Return the (x, y) coordinate for the center point of the cell that contains the specified text.  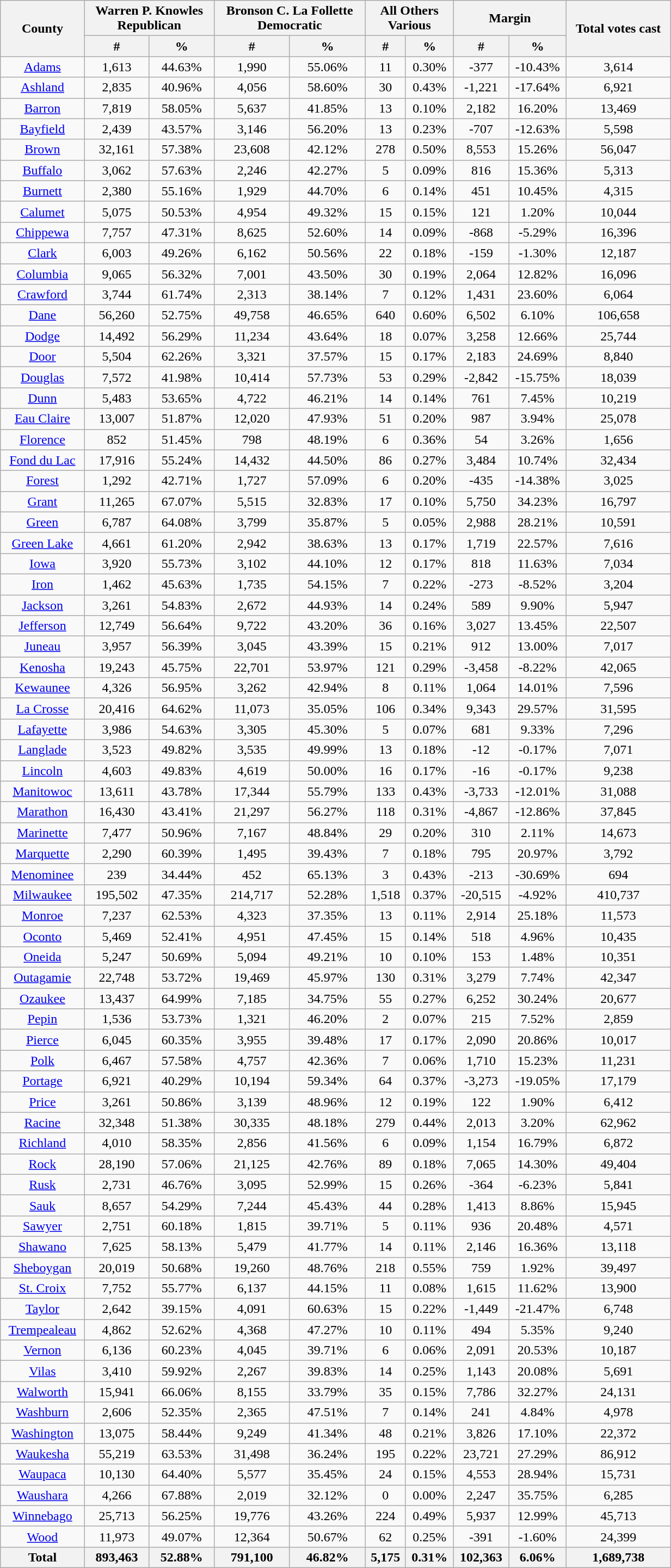
1,990 (251, 67)
241 (481, 1412)
1,154 (481, 1143)
56.95% (182, 688)
494 (481, 1330)
0.12% (429, 295)
13,118 (618, 1247)
2,731 (116, 1185)
0.55% (429, 1268)
41.85% (328, 108)
43.20% (328, 626)
3,410 (116, 1371)
0.00% (429, 1495)
2,835 (116, 88)
5.35% (538, 1330)
19,243 (116, 667)
38.63% (328, 543)
0.36% (429, 439)
15,731 (618, 1474)
-1,221 (481, 88)
Door (42, 357)
1.92% (538, 1268)
-6.23% (538, 1185)
8,625 (251, 232)
20,019 (116, 1268)
Marinette (42, 833)
54.29% (182, 1205)
410,737 (618, 895)
Bronson C. La FolletteDemocratic (290, 18)
4,266 (116, 1495)
2,672 (251, 605)
41.98% (182, 377)
224 (385, 1516)
6,748 (618, 1309)
-12.63% (538, 129)
41.34% (328, 1433)
13.00% (538, 647)
5,691 (618, 1371)
Sheboygan (42, 1268)
10.45% (538, 191)
6,467 (116, 1061)
0.49% (429, 1516)
53.97% (328, 667)
54.15% (328, 584)
64.40% (182, 1474)
Ashland (42, 88)
31,595 (618, 709)
Dunn (42, 398)
1,143 (481, 1371)
43.41% (182, 812)
43.26% (328, 1516)
Iowa (42, 563)
5,598 (618, 129)
10,414 (251, 377)
15,945 (618, 1205)
Green Lake (42, 543)
60.39% (182, 853)
8,840 (618, 357)
3,279 (481, 978)
8,155 (251, 1392)
0.30% (429, 67)
58.35% (182, 1143)
0.08% (429, 1288)
3,744 (116, 295)
32.83% (328, 501)
16,797 (618, 501)
1,735 (251, 584)
2,146 (481, 1247)
60.35% (182, 1040)
43.57% (182, 129)
21,297 (251, 812)
46.20% (328, 1019)
18,039 (618, 377)
0.16% (429, 626)
48.84% (328, 833)
4,619 (251, 771)
12,020 (251, 419)
Manitowoc (42, 791)
681 (481, 729)
5,504 (116, 357)
49.83% (182, 771)
2.11% (538, 833)
66.06% (182, 1392)
Waupaca (42, 1474)
4,757 (251, 1061)
Winnebago (42, 1516)
Racine (42, 1123)
49,404 (618, 1164)
Waushara (42, 1495)
48.18% (328, 1123)
0.23% (429, 129)
39.15% (182, 1309)
9.90% (538, 605)
3,027 (481, 626)
41.77% (328, 1247)
10,194 (251, 1081)
7,616 (618, 543)
51 (385, 419)
2,380 (116, 191)
Marquette (42, 853)
2,246 (251, 170)
49.82% (182, 750)
20,677 (618, 999)
-12 (481, 750)
57.06% (182, 1164)
-273 (481, 584)
7,244 (251, 1205)
Total (42, 1557)
-12.86% (538, 812)
13,900 (618, 1288)
6,045 (116, 1040)
694 (618, 874)
38.14% (328, 295)
15.23% (538, 1061)
17,179 (618, 1081)
20,416 (116, 709)
50.96% (182, 833)
-1,449 (481, 1309)
40.96% (182, 88)
4,571 (618, 1226)
-377 (481, 67)
46.21% (328, 398)
24,399 (618, 1536)
13,469 (618, 108)
11,973 (116, 1536)
987 (481, 419)
Walworth (42, 1392)
16,096 (618, 274)
-391 (481, 1536)
27.29% (538, 1454)
19,776 (251, 1516)
56.25% (182, 1516)
3,204 (618, 584)
7,596 (618, 688)
-30.69% (538, 874)
Fond du Lac (42, 460)
23,608 (251, 150)
7,065 (481, 1164)
47.45% (328, 936)
13,437 (116, 999)
22.57% (538, 543)
56.39% (182, 647)
7,296 (618, 729)
23.60% (538, 295)
3,920 (116, 563)
53.73% (182, 1019)
1,727 (251, 481)
50.68% (182, 1268)
12.82% (538, 274)
50.53% (182, 212)
7,477 (116, 833)
4,661 (116, 543)
51.87% (182, 419)
Vernon (42, 1350)
42,065 (618, 667)
195 (385, 1454)
6,412 (618, 1102)
9,722 (251, 626)
5,841 (618, 1185)
22,507 (618, 626)
58.60% (328, 88)
2,182 (481, 108)
122 (481, 1102)
3,258 (481, 336)
11,073 (251, 709)
57.09% (328, 481)
-4.92% (538, 895)
49,758 (251, 315)
49.32% (328, 212)
34.44% (182, 874)
Pierce (42, 1040)
Pepin (42, 1019)
452 (251, 874)
6,003 (116, 253)
Burnett (42, 191)
Adams (42, 67)
42.12% (328, 150)
42.36% (328, 1061)
64.99% (182, 999)
44.70% (328, 191)
5,750 (481, 501)
47.51% (328, 1412)
52.28% (328, 895)
2,856 (251, 1143)
57.58% (182, 1061)
102,363 (481, 1557)
32,434 (618, 460)
6,136 (116, 1350)
4,954 (251, 212)
-1.60% (538, 1536)
215 (481, 1019)
4,045 (251, 1350)
3,262 (251, 688)
4,010 (116, 1143)
49.21% (328, 957)
278 (385, 150)
Barron (42, 108)
58.13% (182, 1247)
45,713 (618, 1516)
7,071 (618, 750)
-1.30% (538, 253)
3,523 (116, 750)
Crawford (42, 295)
Wood (42, 1536)
52.99% (328, 1185)
56.20% (328, 129)
56,260 (116, 315)
4,978 (618, 1412)
62.53% (182, 915)
12,364 (251, 1536)
6,162 (251, 253)
3,826 (481, 1433)
La Crosse (42, 709)
5,094 (251, 957)
33.79% (328, 1392)
54 (481, 439)
6.10% (538, 315)
52.62% (182, 1330)
59.92% (182, 1371)
3 (385, 874)
53.72% (182, 978)
7,034 (618, 563)
818 (481, 563)
214,717 (251, 895)
Rock (42, 1164)
43.64% (328, 336)
195,502 (116, 895)
42.27% (328, 170)
47.93% (328, 419)
Clark (42, 253)
1,689,738 (618, 1557)
218 (385, 1268)
106 (385, 709)
-16 (481, 771)
7,757 (116, 232)
13.45% (538, 626)
22 (385, 253)
67.88% (182, 1495)
44.63% (182, 67)
59.34% (328, 1081)
55.73% (182, 563)
Grant (42, 501)
7,625 (116, 1247)
55.24% (182, 460)
11.62% (538, 1288)
35 (385, 1392)
5,483 (116, 398)
60.23% (182, 1350)
-159 (481, 253)
3,614 (618, 67)
10,130 (116, 1474)
Langlade (42, 750)
Price (42, 1102)
4.96% (538, 936)
1,462 (116, 584)
14,492 (116, 336)
3,139 (251, 1102)
5,247 (116, 957)
16,396 (618, 232)
106,658 (618, 315)
58.44% (182, 1433)
67.07% (182, 501)
1,321 (251, 1019)
24,131 (618, 1392)
6,064 (618, 295)
Menominee (42, 874)
40.29% (182, 1081)
451 (481, 191)
48.19% (328, 439)
39.48% (328, 1040)
14,432 (251, 460)
Forest (42, 481)
7,819 (116, 108)
22,748 (116, 978)
1,518 (385, 895)
2,606 (116, 1412)
46.82% (328, 1557)
912 (481, 647)
54.83% (182, 605)
60.63% (328, 1309)
16.79% (538, 1143)
8.86% (538, 1205)
St. Croix (42, 1288)
Kewaunee (42, 688)
32.27% (538, 1392)
Douglas (42, 377)
4,603 (116, 771)
2,091 (481, 1350)
52.88% (182, 1557)
Bayfield (42, 129)
55.16% (182, 191)
-435 (481, 481)
56.64% (182, 626)
62.26% (182, 357)
10.74% (538, 460)
Marathon (42, 812)
43.78% (182, 791)
10,187 (618, 1350)
Richland (42, 1143)
55.79% (328, 791)
49.26% (182, 253)
63.53% (182, 1454)
50.67% (328, 1536)
Polk (42, 1061)
2,988 (481, 522)
50.56% (328, 253)
57.73% (328, 377)
22,701 (251, 667)
4,315 (618, 191)
44 (385, 1205)
-3,273 (481, 1081)
1,615 (481, 1288)
Iron (42, 584)
7.45% (538, 398)
Oneida (42, 957)
589 (481, 605)
6,787 (116, 522)
-2,842 (481, 377)
7,167 (251, 833)
35.75% (538, 1495)
12.66% (538, 336)
2,013 (481, 1123)
56,047 (618, 150)
45.75% (182, 667)
86,912 (618, 1454)
1,064 (481, 688)
50.86% (182, 1102)
14,673 (618, 833)
Waukesha (42, 1454)
7,185 (251, 999)
17.10% (538, 1433)
35.05% (328, 709)
6,252 (481, 999)
1.90% (538, 1102)
3,535 (251, 750)
7,237 (116, 915)
7,017 (618, 647)
Milwaukee (42, 895)
2,313 (251, 295)
37.35% (328, 915)
-707 (481, 129)
3.26% (538, 439)
46.65% (328, 315)
62 (385, 1536)
4,368 (251, 1330)
3,045 (251, 647)
2,365 (251, 1412)
15.36% (538, 170)
2,859 (618, 1019)
53 (385, 377)
57.38% (182, 150)
56.32% (182, 274)
3,955 (251, 1040)
19,260 (251, 1268)
310 (481, 833)
3,986 (116, 729)
55.77% (182, 1288)
37,845 (618, 812)
7.74% (538, 978)
28.94% (538, 1474)
Brown (42, 150)
32,348 (116, 1123)
34.23% (538, 501)
36.24% (328, 1454)
0.44% (429, 1123)
89 (385, 1164)
0 (385, 1495)
4,951 (251, 936)
8,553 (481, 150)
2,247 (481, 1495)
11,234 (251, 336)
-4,867 (481, 812)
5,075 (116, 212)
8,657 (116, 1205)
9,065 (116, 274)
761 (481, 398)
8 (385, 688)
25.18% (538, 915)
52.60% (328, 232)
Dodge (42, 336)
133 (385, 791)
64 (385, 1081)
21,125 (251, 1164)
17,916 (116, 460)
2,267 (251, 1371)
Oconto (42, 936)
-17.64% (538, 88)
6.06% (538, 1557)
55,219 (116, 1454)
42.76% (328, 1164)
Juneau (42, 647)
44.10% (328, 563)
6,137 (251, 1288)
2,183 (481, 357)
30,335 (251, 1123)
7,001 (251, 274)
15.26% (538, 150)
2,914 (481, 915)
4,862 (116, 1330)
2 (385, 1019)
45.63% (182, 584)
5,577 (251, 1474)
42.94% (328, 688)
42,347 (618, 978)
16,430 (116, 812)
23,721 (481, 1454)
61.20% (182, 543)
640 (385, 315)
51.45% (182, 439)
0.05% (429, 522)
-213 (481, 874)
2,751 (116, 1226)
9,343 (481, 709)
64.08% (182, 522)
43.50% (328, 274)
0.50% (429, 150)
39.83% (328, 1371)
County (42, 28)
6,872 (618, 1143)
Rusk (42, 1185)
-14.38% (538, 481)
Portage (42, 1081)
1,292 (116, 481)
35.45% (328, 1474)
65.13% (328, 874)
5,469 (116, 936)
4,056 (251, 88)
35.87% (328, 522)
7,752 (116, 1288)
48.96% (328, 1102)
29.57% (538, 709)
5,637 (251, 108)
86 (385, 460)
2,019 (251, 1495)
25,744 (618, 336)
Total votes cast (618, 28)
10,219 (618, 398)
28.21% (538, 522)
3,025 (618, 481)
Jackson (42, 605)
56.27% (328, 812)
31,088 (618, 791)
3,321 (251, 357)
2,942 (251, 543)
3,095 (251, 1185)
36 (385, 626)
20.86% (538, 1040)
31,498 (251, 1454)
10,017 (618, 1040)
20.08% (538, 1371)
1.20% (538, 212)
56.29% (182, 336)
-21.47% (538, 1309)
47.27% (328, 1330)
47.31% (182, 232)
1.48% (538, 957)
52.35% (182, 1412)
Sauk (42, 1205)
-3,458 (481, 667)
3,957 (116, 647)
22,372 (618, 1433)
30.24% (538, 999)
41.56% (328, 1143)
58.05% (182, 108)
-10.43% (538, 67)
62,962 (618, 1123)
10,044 (618, 212)
24 (385, 1474)
39,497 (618, 1268)
Lafayette (42, 729)
55 (385, 999)
1,536 (116, 1019)
42.71% (182, 481)
Washington (42, 1433)
1,495 (251, 853)
13,611 (116, 791)
893,463 (116, 1557)
9.33% (538, 729)
7,572 (116, 377)
57.63% (182, 170)
46.76% (182, 1185)
2,290 (116, 853)
1,710 (481, 1061)
17,344 (251, 791)
Lincoln (42, 771)
44.50% (328, 460)
Warren P. KnowlesRepublican (149, 18)
Margin (509, 18)
3,102 (251, 563)
2,642 (116, 1309)
12,749 (116, 626)
29 (385, 833)
-5.29% (538, 232)
9,240 (618, 1330)
Washburn (42, 1412)
Outagamie (42, 978)
4,722 (251, 398)
34.75% (328, 999)
5,515 (251, 501)
10,591 (618, 522)
3.20% (538, 1123)
4,091 (251, 1309)
1,413 (481, 1205)
759 (481, 1268)
64.62% (182, 709)
Vilas (42, 1371)
130 (385, 978)
45.43% (328, 1205)
Ozaukee (42, 999)
49.07% (182, 1536)
3.94% (538, 419)
0.34% (429, 709)
Chippewa (42, 232)
47.35% (182, 895)
Trempealeau (42, 1330)
45.97% (328, 978)
25,078 (618, 419)
4,326 (116, 688)
1,929 (251, 191)
0.24% (429, 605)
52.41% (182, 936)
50.00% (328, 771)
Calumet (42, 212)
44.15% (328, 1288)
Florence (42, 439)
-8.22% (538, 667)
795 (481, 853)
Jefferson (42, 626)
5,937 (481, 1516)
5,479 (251, 1247)
6,502 (481, 315)
518 (481, 936)
61.74% (182, 295)
32.12% (328, 1495)
-15.75% (538, 377)
12,187 (618, 253)
15,941 (116, 1392)
0.26% (429, 1185)
7,786 (481, 1392)
3,484 (481, 460)
5,947 (618, 605)
48 (385, 1433)
14.01% (538, 688)
16 (385, 771)
-868 (481, 232)
12.99% (538, 1516)
Kenosha (42, 667)
25,713 (116, 1516)
48.76% (328, 1268)
18 (385, 336)
791,100 (251, 1557)
0.28% (429, 1205)
11,573 (618, 915)
10,435 (618, 936)
11.63% (538, 563)
45.30% (328, 729)
-364 (481, 1185)
13,075 (116, 1433)
4.84% (538, 1412)
10,351 (618, 957)
239 (116, 874)
2,064 (481, 274)
1,815 (251, 1226)
9,249 (251, 1433)
798 (251, 439)
2,090 (481, 1040)
118 (385, 812)
16.36% (538, 1247)
1,656 (618, 439)
852 (116, 439)
Columbia (42, 274)
51.38% (182, 1123)
44.93% (328, 605)
4,323 (251, 915)
816 (481, 170)
19,469 (251, 978)
4,553 (481, 1474)
1,431 (481, 295)
24.69% (538, 357)
7.52% (538, 1019)
3,799 (251, 522)
-8.52% (538, 584)
-12.01% (538, 791)
49.99% (328, 750)
Sawyer (42, 1226)
Eau Claire (42, 419)
0.60% (429, 315)
All OthersVarious (409, 18)
153 (481, 957)
20.53% (538, 1350)
13,007 (116, 419)
52.75% (182, 315)
54.63% (182, 729)
-3,733 (481, 791)
1,613 (116, 67)
2,439 (116, 129)
50.69% (182, 957)
20.48% (538, 1226)
14.30% (538, 1164)
Dane (42, 315)
3,792 (618, 853)
39.43% (328, 853)
32,161 (116, 150)
5,175 (385, 1557)
3,305 (251, 729)
43.39% (328, 647)
3,062 (116, 170)
16.20% (538, 108)
Green (42, 522)
37.57% (328, 357)
3,146 (251, 129)
5,313 (618, 170)
53.65% (182, 398)
11,231 (618, 1061)
Monroe (42, 915)
9,238 (618, 771)
-19.05% (538, 1081)
60.18% (182, 1226)
28,190 (116, 1164)
Shawano (42, 1247)
11,265 (116, 501)
20.97% (538, 853)
936 (481, 1226)
-20,515 (481, 895)
55.06% (328, 67)
6,285 (618, 1495)
Taylor (42, 1309)
1,719 (481, 543)
279 (385, 1123)
Buffalo (42, 170)
